For the text-containing cell, return its midpoint in [x, y] coordinate format. 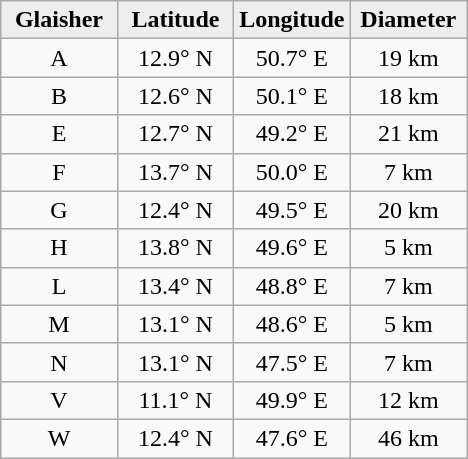
48.6° E [292, 324]
W [59, 438]
49.6° E [292, 248]
46 km [408, 438]
Longitude [292, 20]
12.9° N [175, 58]
H [59, 248]
Latitude [175, 20]
B [59, 96]
49.9° E [292, 400]
M [59, 324]
13.8° N [175, 248]
A [59, 58]
11.1° N [175, 400]
13.4° N [175, 286]
47.6° E [292, 438]
Diameter [408, 20]
Glaisher [59, 20]
13.7° N [175, 172]
50.7° E [292, 58]
G [59, 210]
L [59, 286]
47.5° E [292, 362]
21 km [408, 134]
50.0° E [292, 172]
12 km [408, 400]
12.6° N [175, 96]
N [59, 362]
19 km [408, 58]
18 km [408, 96]
49.2° E [292, 134]
49.5° E [292, 210]
E [59, 134]
V [59, 400]
20 km [408, 210]
48.8° E [292, 286]
F [59, 172]
12.7° N [175, 134]
50.1° E [292, 96]
